For the text-containing cell, return its midpoint in (x, y) coordinate format. 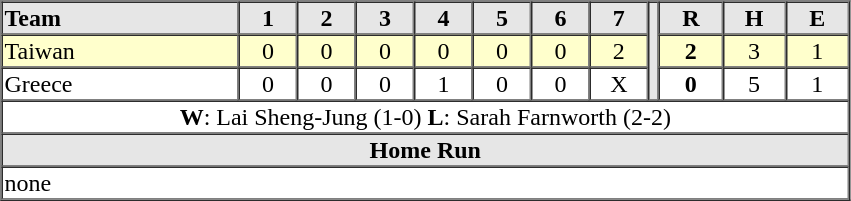
H (754, 18)
4 (443, 18)
X (619, 84)
7 (619, 18)
Greece (120, 84)
Team (120, 18)
Taiwan (120, 50)
W: Lai Sheng-Jung (1-0) L: Sarah Farnworth (2-2) (426, 116)
R (690, 18)
none (426, 182)
6 (560, 18)
Home Run (426, 150)
E (818, 18)
